Identify which cell holds the provided text, then report its (x, y) central coordinate. 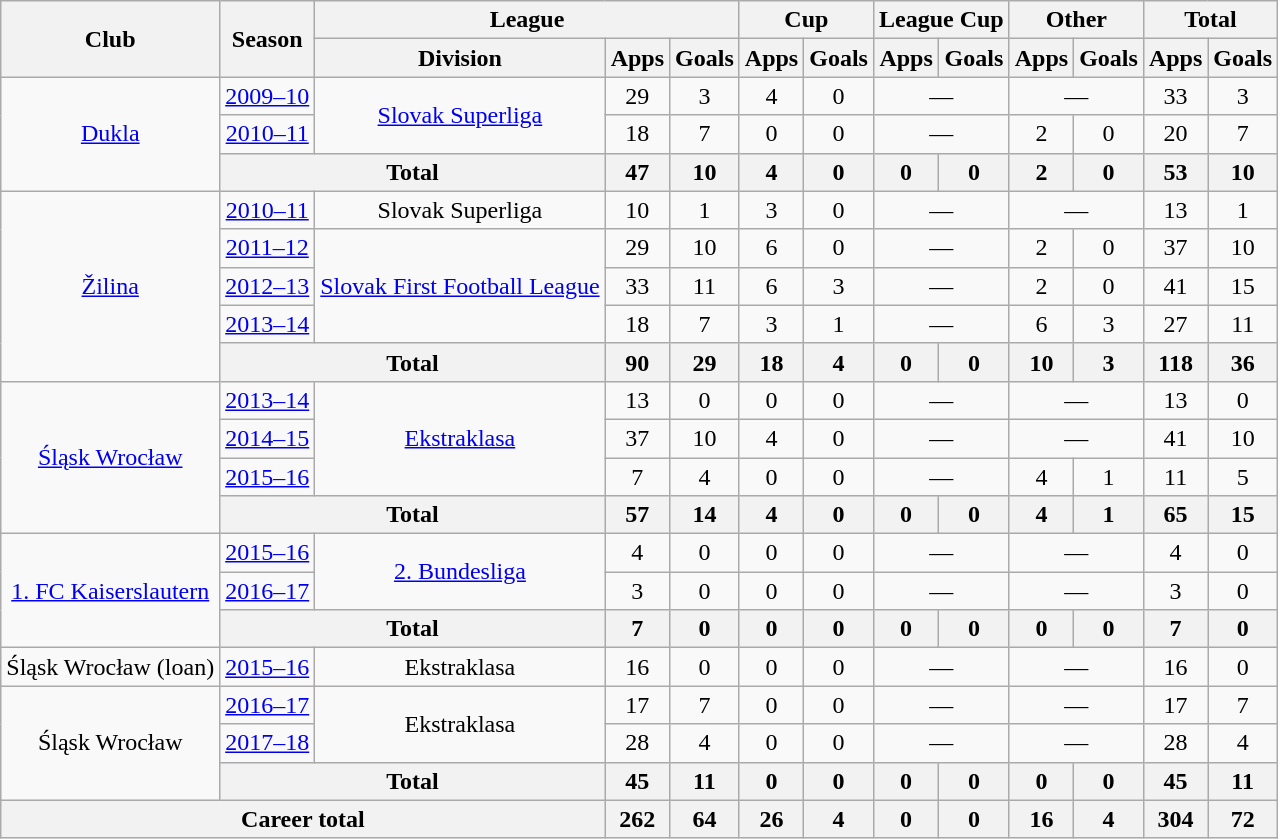
26 (771, 819)
Śląsk Wrocław (loan) (110, 667)
League (528, 20)
2. Bundesliga (460, 572)
League Cup (941, 20)
304 (1175, 819)
Dukla (110, 134)
Division (460, 58)
2012–13 (268, 286)
53 (1175, 172)
14 (705, 515)
64 (705, 819)
65 (1175, 515)
27 (1175, 324)
72 (1243, 819)
1. FC Kaiserslautern (110, 591)
36 (1243, 362)
20 (1175, 134)
Season (268, 39)
2009–10 (268, 96)
Cup (806, 20)
262 (637, 819)
2014–15 (268, 438)
2017–18 (268, 743)
Career total (303, 819)
Club (110, 39)
90 (637, 362)
47 (637, 172)
2011–12 (268, 248)
Žilina (110, 286)
5 (1243, 477)
57 (637, 515)
118 (1175, 362)
Slovak First Football League (460, 286)
Other (1076, 20)
